For the text-containing cell, return its midpoint in [x, y] coordinate format. 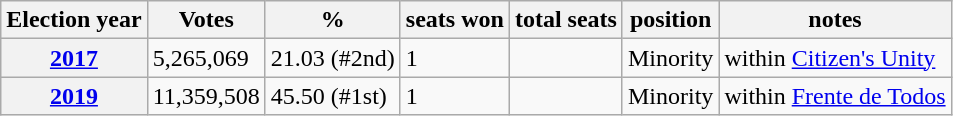
within Frente de Todos [835, 96]
45.50 (#1st) [332, 96]
2017 [74, 58]
within Citizen's Unity [835, 58]
2019 [74, 96]
% [332, 20]
notes [835, 20]
Election year [74, 20]
11,359,508 [206, 96]
21.03 (#2nd) [332, 58]
seats won [454, 20]
Votes [206, 20]
5,265,069 [206, 58]
position [670, 20]
total seats [566, 20]
